Return the (X, Y) coordinate for the center point of the cell that contains the specified text.  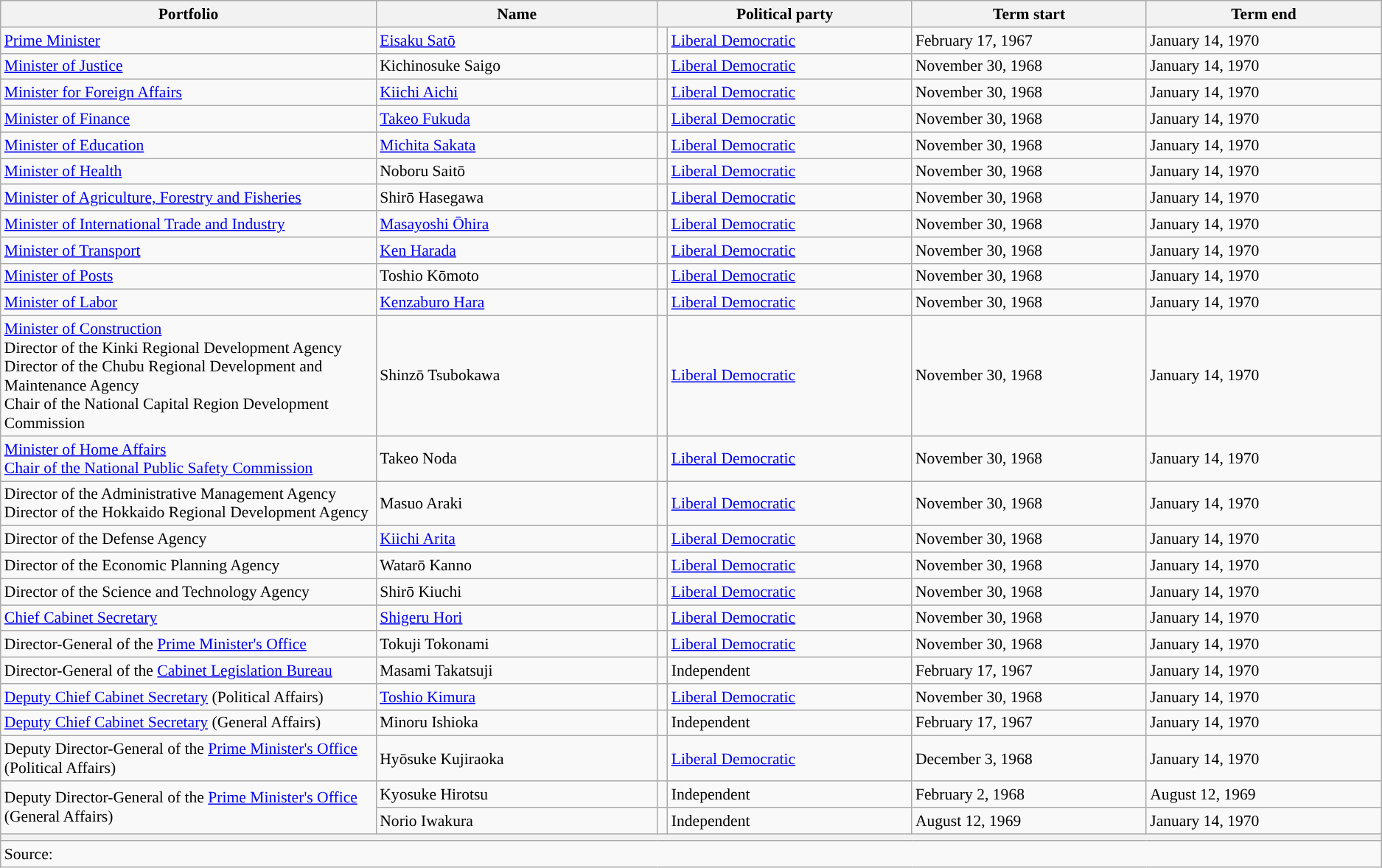
Minister of Home AffairsChair of the National Public Safety Commission (189, 458)
Name (517, 14)
Portfolio (189, 14)
Ken Harada (517, 251)
Director-General of the Prime Minister's Office (189, 645)
Shirō Hasegawa (517, 198)
Deputy Chief Cabinet Secretary (Political Affairs) (189, 697)
Deputy Director-General of the Prime Minister's Office (Political Affairs) (189, 759)
Political party (784, 14)
Term start (1029, 14)
Noboru Saitō (517, 172)
Minoru Ishioka (517, 723)
Kichinosuke Saigo (517, 66)
Shigeru Hori (517, 618)
Tokuji Tokonami (517, 645)
Minister of Finance (189, 119)
Chief Cabinet Secretary (189, 618)
Director of the Science and Technology Agency (189, 592)
Minister of Health (189, 172)
Deputy Chief Cabinet Secretary (General Affairs) (189, 723)
Minister of Labor (189, 303)
Toshio Kōmoto (517, 276)
Director of the Economic Planning Agency (189, 566)
Eisaku Satō (517, 41)
Hyōsuke Kujiraoka (517, 759)
Minister of Agriculture, Forestry and Fisheries (189, 198)
Norio Iwakura (517, 821)
Prime Minister (189, 41)
Kiichi Aichi (517, 93)
Minister of Posts (189, 276)
Minister of Education (189, 145)
Minister of International Trade and Industry (189, 224)
Takeo Noda (517, 458)
Masuo Araki (517, 504)
Director of the Administrative Management AgencyDirector of the Hokkaido Regional Development Agency (189, 504)
Kenzaburo Hara (517, 303)
Shirō Kiuchi (517, 592)
Director-General of the Cabinet Legislation Bureau (189, 671)
Deputy Director-General of the Prime Minister's Office (General Affairs) (189, 808)
Term end (1263, 14)
Takeo Fukuda (517, 119)
Director of the Defense Agency (189, 539)
Masami Takatsuji (517, 671)
Minister for Foreign Affairs (189, 93)
Kiichi Arita (517, 539)
Minister of Justice (189, 66)
Masayoshi Ōhira (517, 224)
Michita Sakata (517, 145)
Toshio Kimura (517, 697)
December 3, 1968 (1029, 759)
Watarō Kanno (517, 566)
Shinzō Tsubokawa (517, 376)
February 2, 1968 (1029, 794)
Minister of Transport (189, 251)
Kyosuke Hirotsu (517, 794)
Source: (691, 855)
